Return the (X, Y) coordinate for the center point of the cell that contains the specified text.  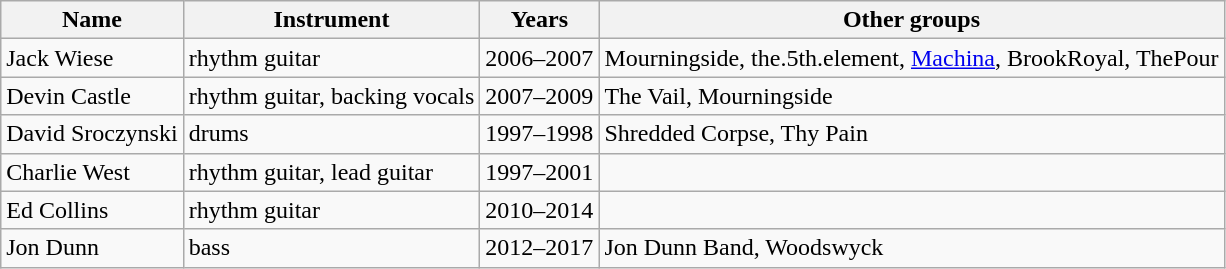
Ed Collins (92, 210)
1997–1998 (540, 134)
Jon Dunn (92, 248)
The Vail, Mourningside (912, 96)
rhythm guitar, lead guitar (332, 172)
2012–2017 (540, 248)
David Sroczynski (92, 134)
Name (92, 20)
Devin Castle (92, 96)
1997–2001 (540, 172)
bass (332, 248)
Charlie West (92, 172)
Other groups (912, 20)
2007–2009 (540, 96)
rhythm guitar, backing vocals (332, 96)
Shredded Corpse, Thy Pain (912, 134)
2006–2007 (540, 58)
drums (332, 134)
Jack Wiese (92, 58)
Mourningside, the.5th.element, Machina, BrookRoyal, ThePour (912, 58)
Instrument (332, 20)
Jon Dunn Band, Woodswyck (912, 248)
2010–2014 (540, 210)
Years (540, 20)
